Capture the cell that displays the provided text and extract its (x, y) central coordinate. 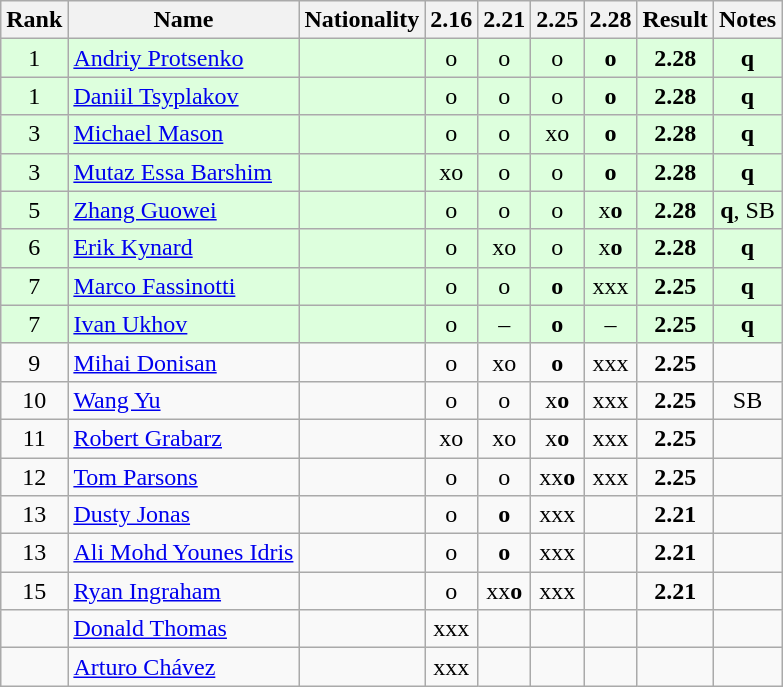
Ivan Ukhov (184, 324)
Marco Fassinotti (184, 286)
5 (34, 210)
6 (34, 248)
Dusty Jonas (184, 515)
10 (34, 400)
Wang Yu (184, 400)
SB (747, 400)
11 (34, 438)
Erik Kynard (184, 248)
Robert Grabarz (184, 438)
Ali Mohd Younes Idris (184, 553)
Tom Parsons (184, 477)
Mutaz Essa Barshim (184, 172)
Name (184, 20)
Michael Mason (184, 134)
Rank (34, 20)
12 (34, 477)
q, SB (747, 210)
Nationality (362, 20)
15 (34, 591)
Andriy Protsenko (184, 58)
2.16 (452, 20)
Donald Thomas (184, 629)
Mihai Donisan (184, 362)
Arturo Chávez (184, 667)
Result (675, 20)
9 (34, 362)
Daniil Tsyplakov (184, 96)
Notes (747, 20)
Zhang Guowei (184, 210)
Ryan Ingraham (184, 591)
